For the text-containing cell, return its midpoint in [X, Y] coordinate format. 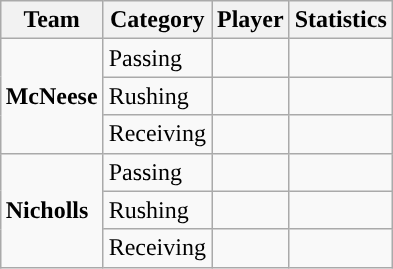
McNeese [52, 96]
Statistics [340, 20]
Category [157, 20]
Player [251, 20]
Team [52, 20]
Nicholls [52, 210]
